Capture the cell that displays the provided text and extract its [X, Y] central coordinate. 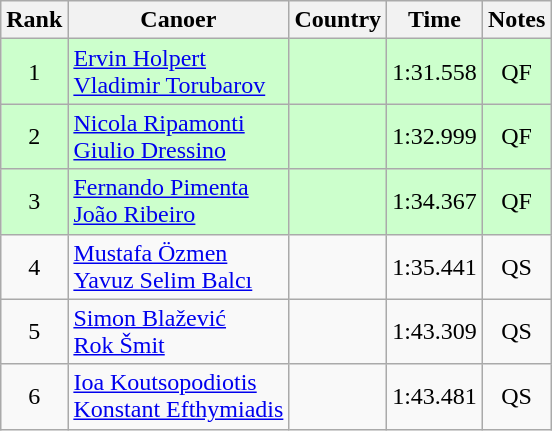
Ervin HolpertVladimir Torubarov [178, 72]
5 [34, 332]
3 [34, 202]
4 [34, 266]
Rank [34, 20]
Notes [516, 20]
Time [435, 20]
Fernando PimentaJoão Ribeiro [178, 202]
1:31.558 [435, 72]
1:32.999 [435, 136]
1:34.367 [435, 202]
1:43.309 [435, 332]
1 [34, 72]
1:35.441 [435, 266]
2 [34, 136]
Nicola RipamontiGiulio Dressino [178, 136]
1:43.481 [435, 396]
Canoer [178, 20]
6 [34, 396]
Mustafa ÖzmenYavuz Selim Balcı [178, 266]
Ioa KoutsopodiotisKonstant Efthymiadis [178, 396]
Country [338, 20]
Simon BlaževićRok Šmit [178, 332]
